Return (X, Y) of the center of cell containing provided text 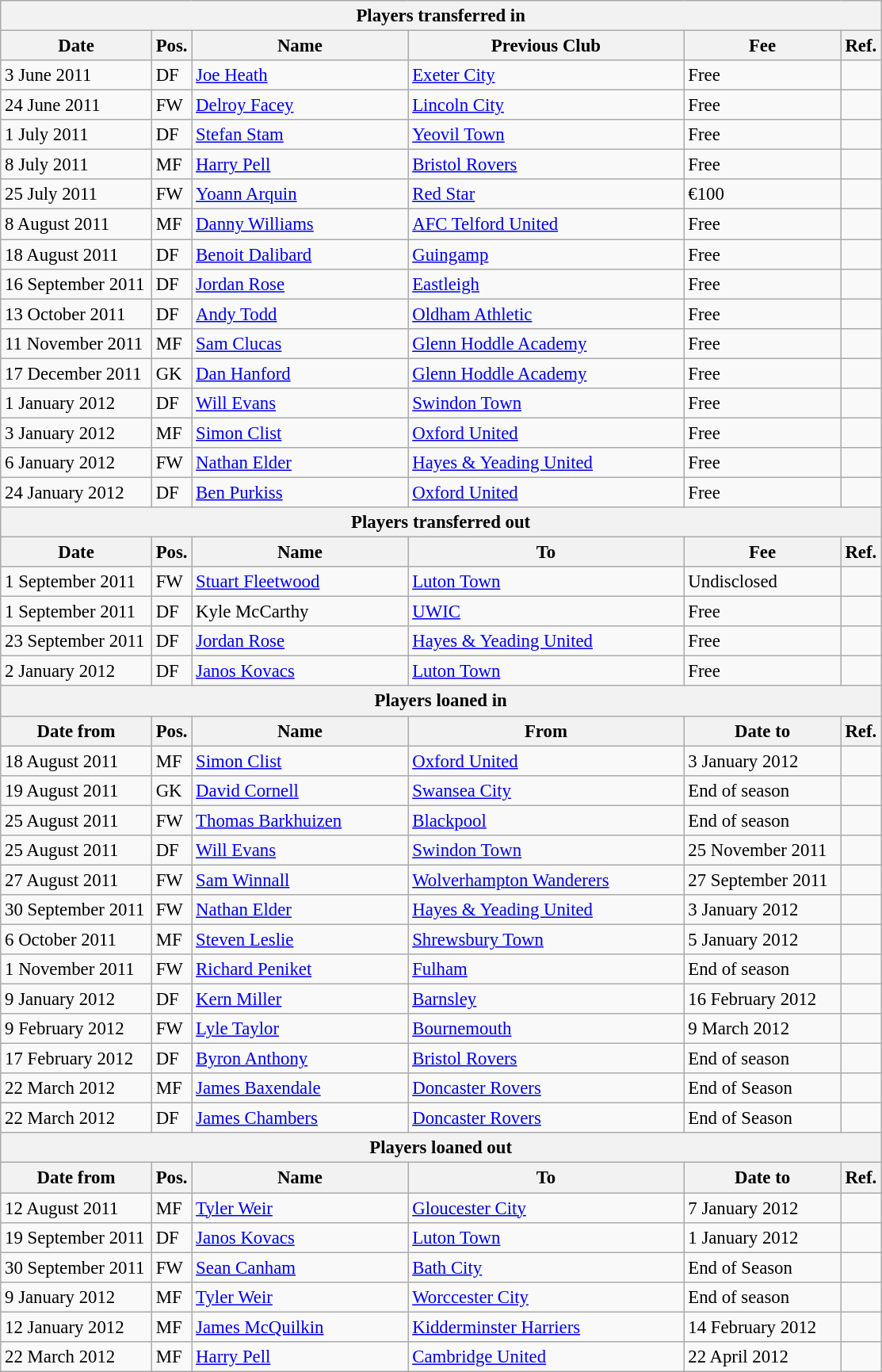
Stuart Fleetwood (300, 582)
Red Star (546, 194)
Sean Canham (300, 1267)
Exeter City (546, 75)
25 July 2011 (76, 194)
Lyle Taylor (300, 1029)
Sam Clucas (300, 343)
James Chambers (300, 1118)
Ben Purkiss (300, 492)
Lincoln City (546, 105)
Bath City (546, 1267)
Bournemouth (546, 1029)
6 January 2012 (76, 463)
Fulham (546, 969)
David Cornell (300, 790)
23 September 2011 (76, 641)
UWIC (546, 612)
19 September 2011 (76, 1237)
Richard Peniket (300, 969)
1 July 2011 (76, 135)
Benoit Dalibard (300, 254)
Shrewsbury Town (546, 939)
22 April 2012 (762, 1357)
7 January 2012 (762, 1208)
16 September 2011 (76, 284)
8 July 2011 (76, 165)
Swansea City (546, 790)
12 January 2012 (76, 1327)
27 August 2011 (76, 880)
13 October 2011 (76, 314)
Cambridge United (546, 1357)
Yoann Arquin (300, 194)
Oldham Athletic (546, 314)
Byron Anthony (300, 1059)
25 November 2011 (762, 850)
Joe Heath (300, 75)
Worccester City (546, 1297)
James Baxendale (300, 1088)
Delroy Facey (300, 105)
1 November 2011 (76, 969)
Stefan Stam (300, 135)
€100 (762, 194)
19 August 2011 (76, 790)
AFC Telford United (546, 224)
From (546, 731)
Players loaned out (441, 1148)
8 August 2011 (76, 224)
Barnsley (546, 999)
6 October 2011 (76, 939)
Undisclosed (762, 582)
Yeovil Town (546, 135)
Thomas Barkhuizen (300, 820)
27 September 2011 (762, 880)
Danny Williams (300, 224)
Gloucester City (546, 1208)
24 June 2011 (76, 105)
Blackpool (546, 820)
Players transferred in (441, 16)
Players loaned in (441, 701)
5 January 2012 (762, 939)
James McQuilkin (300, 1327)
Dan Hanford (300, 373)
17 December 2011 (76, 373)
Kyle McCarthy (300, 612)
3 June 2011 (76, 75)
Kern Miller (300, 999)
17 February 2012 (76, 1059)
Wolverhampton Wanderers (546, 880)
Guingamp (546, 254)
9 February 2012 (76, 1029)
11 November 2011 (76, 343)
Players transferred out (441, 522)
2 January 2012 (76, 671)
Eastleigh (546, 284)
24 January 2012 (76, 492)
Steven Leslie (300, 939)
Sam Winnall (300, 880)
12 August 2011 (76, 1208)
Previous Club (546, 46)
16 February 2012 (762, 999)
Andy Todd (300, 314)
Kidderminster Harriers (546, 1327)
9 March 2012 (762, 1029)
14 February 2012 (762, 1327)
